Locate the cell with the specified text and output its [x, y] center coordinate. 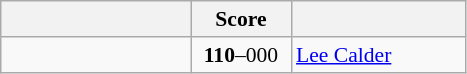
110–000 [241, 55]
Lee Calder [378, 55]
Score [241, 19]
